Pinpoint the cell where the given text exists, returning its [x, y] midpoint coordinate. 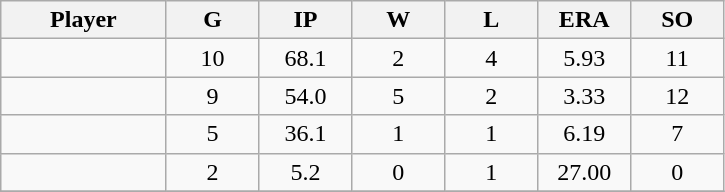
4 [492, 58]
SO [678, 20]
9 [212, 96]
11 [678, 58]
3.33 [584, 96]
10 [212, 58]
ERA [584, 20]
Player [84, 20]
5.93 [584, 58]
IP [306, 20]
36.1 [306, 134]
54.0 [306, 96]
W [398, 20]
6.19 [584, 134]
27.00 [584, 172]
68.1 [306, 58]
7 [678, 134]
12 [678, 96]
L [492, 20]
5.2 [306, 172]
G [212, 20]
